Extract the [x, y] coordinate from the center of the cell holding the provided text.  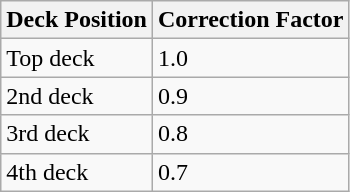
4th deck [77, 172]
1.0 [250, 58]
0.9 [250, 96]
2nd deck [77, 96]
0.8 [250, 134]
3rd deck [77, 134]
Correction Factor [250, 20]
Deck Position [77, 20]
Top deck [77, 58]
0.7 [250, 172]
